From the cell containing the given text, extract its center point as (x, y) coordinate. 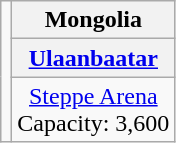
Ulaanbaatar (94, 58)
Steppe ArenaCapacity: 3,600 (94, 110)
Mongolia (94, 20)
